Output the (x, y) coordinate of the center of the cell containing the given text.  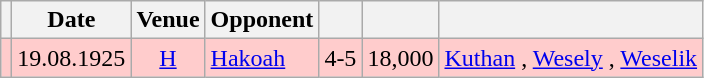
Venue (168, 20)
Hakoah (262, 58)
4-5 (340, 58)
Date (72, 20)
Kuthan , Wesely , Weselik (571, 58)
18,000 (400, 58)
H (168, 58)
Opponent (262, 20)
19.08.1925 (72, 58)
